Return (x, y) of the center of cell containing provided text 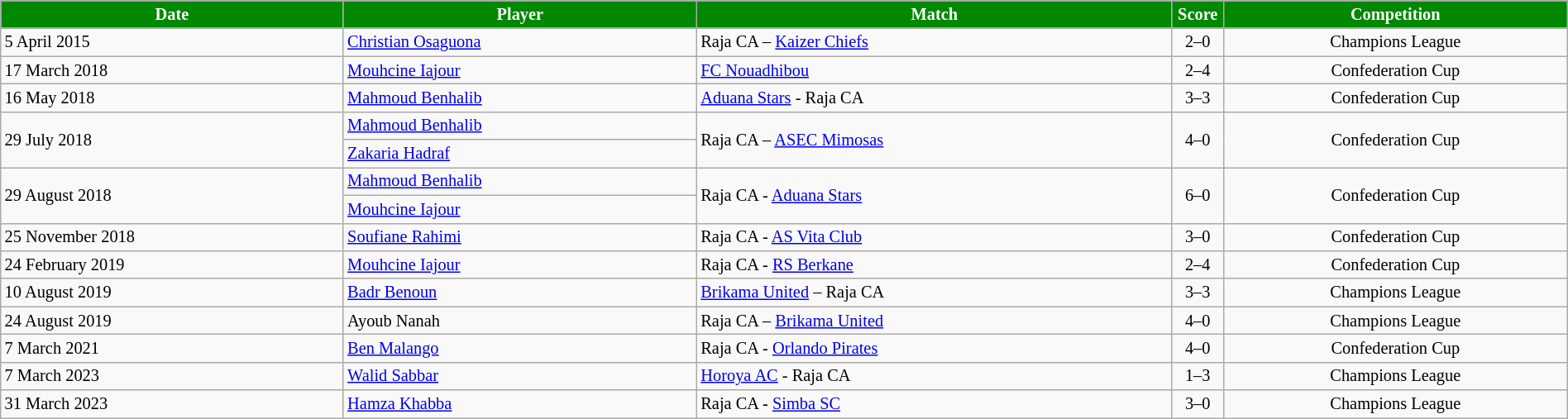
Horoya AC - Raja CA (935, 376)
Zakaria Hadraf (519, 154)
24 August 2019 (172, 321)
Raja CA - RS Berkane (935, 264)
16 May 2018 (172, 98)
Raja CA - Orlando Pirates (935, 348)
Date (172, 14)
1–3 (1198, 376)
FC Nouadhibou (935, 70)
Aduana Stars - Raja CA (935, 98)
5 April 2015 (172, 42)
Ben Malango (519, 348)
17 March 2018 (172, 70)
Ayoub Nanah (519, 321)
25 November 2018 (172, 237)
Raja CA - Simba SC (935, 404)
Match (935, 14)
Raja CA – ASEC Mimosas (935, 139)
24 February 2019 (172, 264)
29 August 2018 (172, 195)
Badr Benoun (519, 293)
10 August 2019 (172, 293)
7 March 2021 (172, 348)
6–0 (1198, 195)
Brikama United – Raja CA (935, 293)
Raja CA – Kaizer Chiefs (935, 42)
Walid Sabbar (519, 376)
Hamza Khabba (519, 404)
Raja CA – Brikama United (935, 321)
2–0 (1198, 42)
Christian Osaguona (519, 42)
7 March 2023 (172, 376)
29 July 2018 (172, 139)
Raja CA - AS Vita Club (935, 237)
31 March 2023 (172, 404)
Soufiane Rahimi (519, 237)
Raja CA - Aduana Stars (935, 195)
Score (1198, 14)
Competition (1395, 14)
Player (519, 14)
